Locate the cell with the specified text and output its (X, Y) center coordinate. 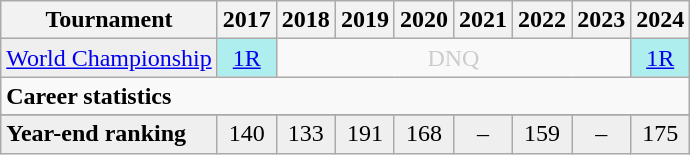
Career statistics (346, 96)
159 (542, 134)
2022 (542, 20)
140 (246, 134)
2017 (246, 20)
Year-end ranking (109, 134)
133 (306, 134)
175 (660, 134)
Tournament (109, 20)
168 (424, 134)
2018 (306, 20)
2023 (602, 20)
2021 (482, 20)
2019 (364, 20)
DNQ (453, 58)
World Championship (109, 58)
2020 (424, 20)
2024 (660, 20)
191 (364, 134)
